Extract the (X, Y) coordinate from the center of the cell holding the provided text.  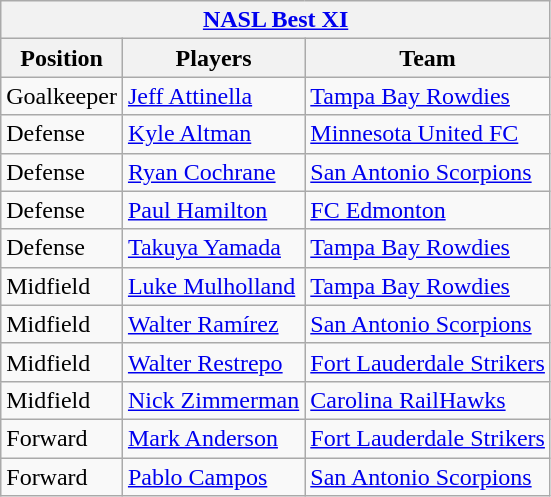
Minnesota United FC (428, 134)
NASL Best XI (276, 20)
Ryan Cochrane (213, 172)
Walter Ramírez (213, 324)
Nick Zimmerman (213, 400)
Jeff Attinella (213, 96)
Pablo Campos (213, 477)
Mark Anderson (213, 438)
Luke Mulholland (213, 286)
FC Edmonton (428, 210)
Carolina RailHawks (428, 400)
Position (62, 58)
Goalkeeper (62, 96)
Players (213, 58)
Team (428, 58)
Kyle Altman (213, 134)
Walter Restrepo (213, 362)
Paul Hamilton (213, 210)
Takuya Yamada (213, 248)
